From the cell containing the given text, extract its center point as [X, Y] coordinate. 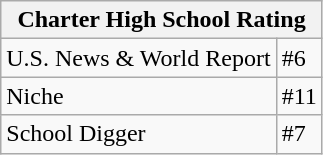
#11 [299, 96]
#6 [299, 58]
#7 [299, 134]
School Digger [138, 134]
Charter High School Rating [162, 20]
U.S. News & World Report [138, 58]
Niche [138, 96]
